Extract the [x, y] coordinate from the center of the cell holding the provided text.  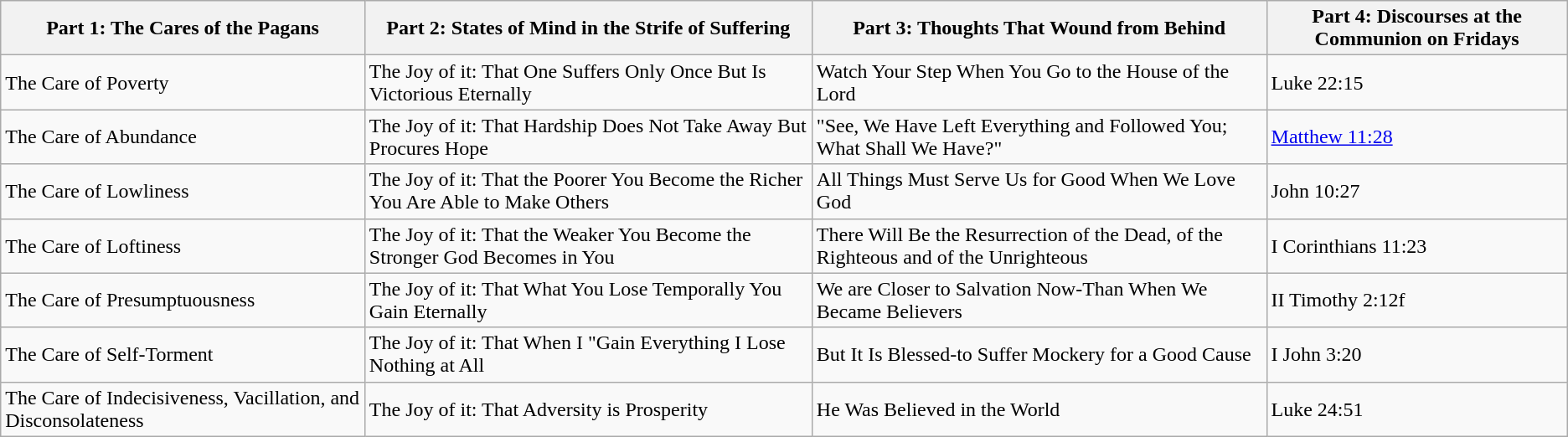
There Will Be the Resurrection of the Dead, of the Righteous and of the Unrighteous [1039, 246]
We are Closer to Salvation Now-Than When We Became Believers [1039, 300]
But It Is Blessed-to Suffer Mockery for a Good Cause [1039, 355]
The Care of Lowliness [183, 191]
The Care of Self-Torment [183, 355]
The Joy of it: That When I "Gain Everything I Lose Nothing at All [588, 355]
The Care of Presumptuousness [183, 300]
The Care of Loftiness [183, 246]
The Care of Indecisiveness, Vacillation, and Disconsolateness [183, 409]
The Joy of it: That Hardship Does Not Take Away But Procures Hope [588, 137]
The Joy of it: That What You Lose Temporally You Gain Eternally [588, 300]
II Timothy 2:12f [1417, 300]
All Things Must Serve Us for Good When We Love God [1039, 191]
Luke 22:15 [1417, 82]
Part 1: The Cares of the Pagans [183, 28]
He Was Believed in the World [1039, 409]
I Corinthians 11:23 [1417, 246]
The Joy of it: That One Suffers Only Once But Is Victorious Eternally [588, 82]
Watch Your Step When You Go to the House of the Lord [1039, 82]
The Care of Poverty [183, 82]
"See, We Have Left Everything and Followed You; What Shall We Have?" [1039, 137]
Part 4: Discourses at the Communion on Fridays [1417, 28]
Matthew 11:28 [1417, 137]
Luke 24:51 [1417, 409]
The Care of Abundance [183, 137]
The Joy of it: That Adversity is Prosperity [588, 409]
Part 3: Thoughts That Wound from Behind [1039, 28]
The Joy of it: That the Weaker You Become the Stronger God Becomes in You [588, 246]
The Joy of it: That the Poorer You Become the Richer You Are Able to Make Others [588, 191]
Part 2: States of Mind in the Strife of Suffering [588, 28]
I John 3:20 [1417, 355]
John 10:27 [1417, 191]
